Return the [X, Y] coordinate for the center point of the cell that contains the specified text.  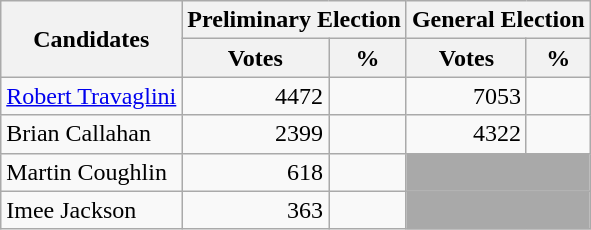
Preliminary Election [294, 20]
Brian Callahan [92, 134]
Robert Travaglini [92, 96]
363 [256, 210]
General Election [498, 20]
Martin Coughlin [92, 172]
Candidates [92, 39]
Imee Jackson [92, 210]
4472 [256, 96]
618 [256, 172]
2399 [256, 134]
4322 [466, 134]
7053 [466, 96]
